Return the [x, y] coordinate for the center point of the cell that contains the specified text.  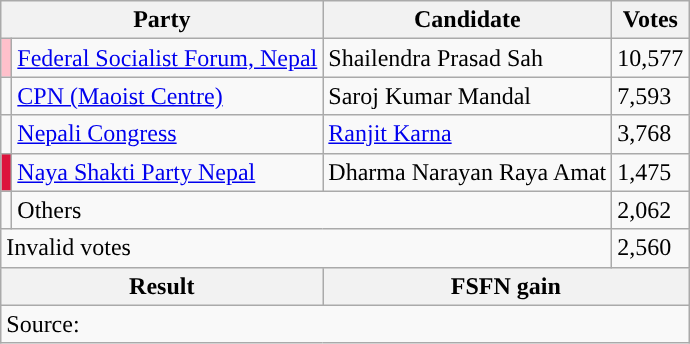
Dharma Narayan Raya Amat [468, 172]
3,768 [650, 134]
FSFN gain [506, 286]
CPN (Maoist Centre) [168, 96]
Federal Socialist Forum, Nepal [168, 58]
10,577 [650, 58]
Candidate [468, 20]
2,560 [650, 248]
Others [312, 210]
2,062 [650, 210]
Naya Shakti Party Nepal [168, 172]
Ranjit Karna [468, 134]
Votes [650, 20]
Nepali Congress [168, 134]
7,593 [650, 96]
Shailendra Prasad Sah [468, 58]
Saroj Kumar Mandal [468, 96]
1,475 [650, 172]
Invalid votes [306, 248]
Result [162, 286]
Party [162, 20]
Source: [345, 324]
